Extract the [X, Y] coordinate from the center of the cell holding the provided text.  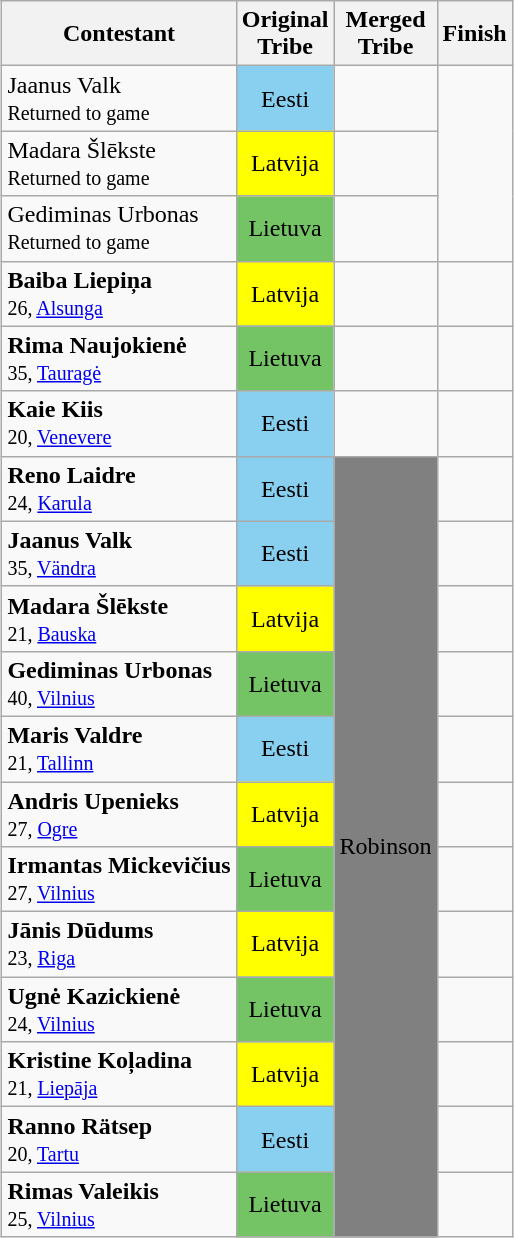
Baiba Liepiņa26, Alsunga [119, 294]
Andris Upenieks27, Ogre [119, 814]
Robinson [386, 846]
Gediminas UrbonasReturned to game [119, 228]
Contestant [119, 34]
Jānis Dūdums23, Riga [119, 944]
Gediminas Urbonas40, Vilnius [119, 684]
Reno Laidre24, Karula [119, 488]
Madara Šlēkste21, Bauska [119, 618]
MergedTribe [386, 34]
Kristine Koļadina21, Liepāja [119, 1074]
Jaanus ValkReturned to game [119, 98]
Ugnė Kazickienė24, Vilnius [119, 1010]
Madara ŠlēksteReturned to game [119, 164]
OriginalTribe [285, 34]
Finish [474, 34]
Jaanus Valk35, Vändra [119, 554]
Irmantas Mickevičius27, Vilnius [119, 880]
Rima Naujokienė35, Tauragė [119, 358]
Kaie Kiis20, Venevere [119, 424]
Ranno Rätsep20, Tartu [119, 1140]
Rimas Valeikis25, Vilnius [119, 1204]
Maris Valdre21, Tallinn [119, 748]
